Provide the (x, y) coordinate of the cell's center where the given text is located.  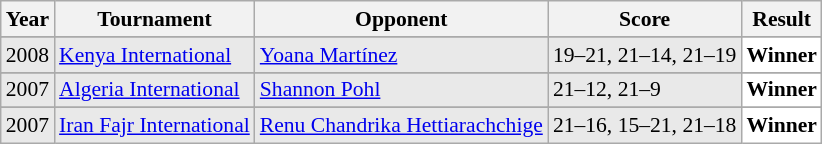
21–16, 15–21, 21–18 (645, 126)
Renu Chandrika Hettiarachchige (402, 126)
Iran Fajr International (154, 126)
Yoana Martínez (402, 55)
2008 (28, 55)
Kenya International (154, 55)
Shannon Pohl (402, 90)
19–21, 21–14, 21–19 (645, 55)
Opponent (402, 19)
Result (782, 19)
Algeria International (154, 90)
Year (28, 19)
21–12, 21–9 (645, 90)
Tournament (154, 19)
Score (645, 19)
